Provide the [x, y] coordinate of the cell's center where the given text is located.  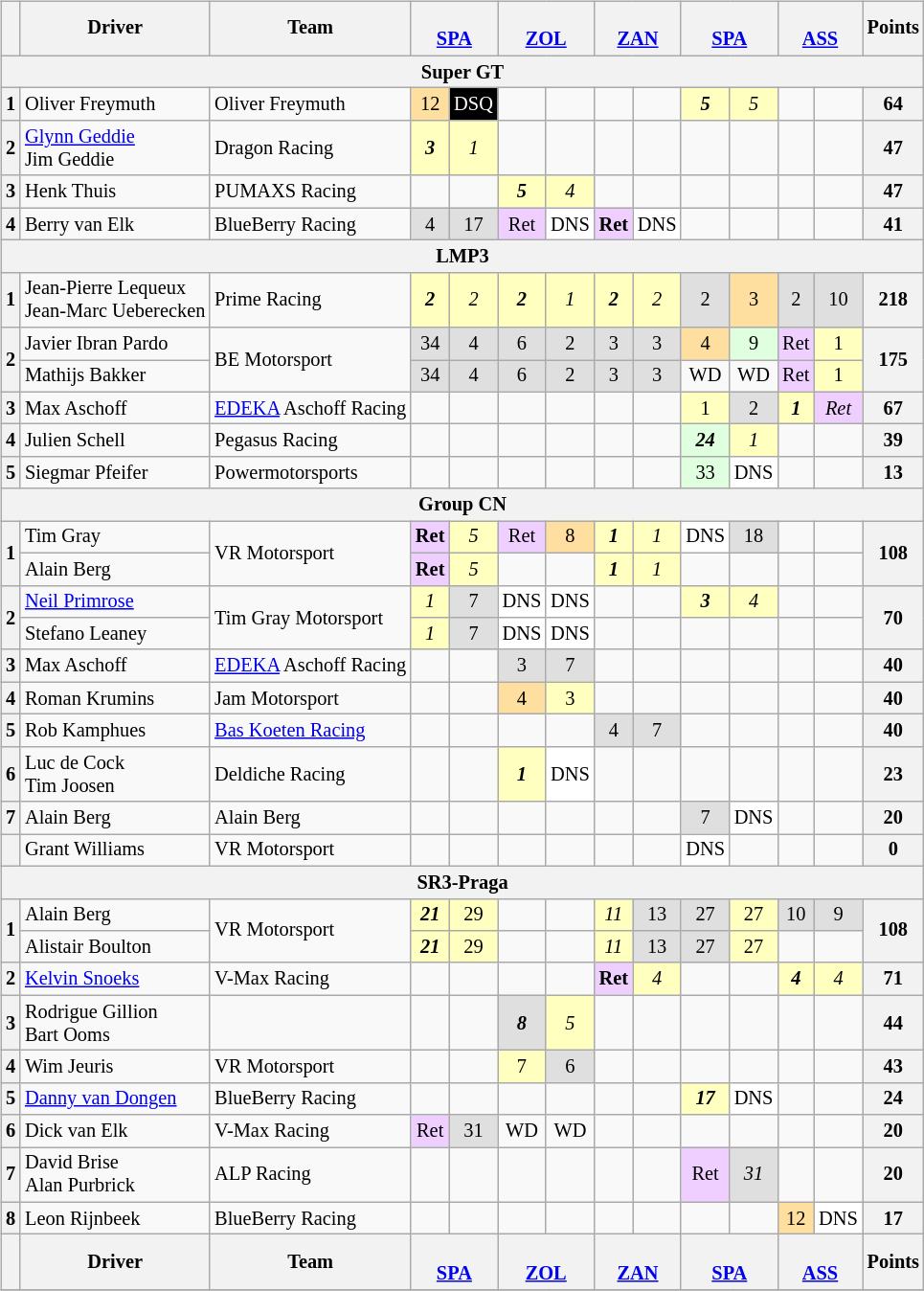
Tim Gray [115, 537]
Rob Kamphues [115, 731]
64 [893, 104]
Prime Racing [310, 300]
Berry van Elk [115, 224]
Henk Thuis [115, 192]
Mathijs Bakker [115, 376]
67 [893, 408]
Dick van Elk [115, 1131]
Stefano Leaney [115, 634]
Deldiche Racing [310, 774]
Julien Schell [115, 441]
Kelvin Snoeks [115, 979]
PUMAXS Racing [310, 192]
43 [893, 1067]
Wim Jeuris [115, 1067]
Alistair Boulton [115, 947]
Jam Motorsport [310, 698]
Pegasus Racing [310, 441]
39 [893, 441]
SR3-Praga [462, 882]
70 [893, 617]
71 [893, 979]
Grant Williams [115, 850]
Super GT [462, 72]
Bas Koeten Racing [310, 731]
DSQ [473, 104]
44 [893, 1023]
Neil Primrose [115, 601]
Powermotorsports [310, 473]
Danny van Dongen [115, 1098]
ALP Racing [310, 1175]
175 [893, 360]
BE Motorsport [310, 360]
LMP3 [462, 257]
41 [893, 224]
David Brise Alan Purbrick [115, 1175]
218 [893, 300]
Glynn Geddie Jim Geddie [115, 148]
23 [893, 774]
Jean-Pierre Lequeux Jean-Marc Ueberecken [115, 300]
Leon Rijnbeek [115, 1218]
Dragon Racing [310, 148]
Siegmar Pfeifer [115, 473]
Javier Ibran Pardo [115, 344]
Rodrigue Gillion Bart Ooms [115, 1023]
Group CN [462, 505]
0 [893, 850]
Roman Krumins [115, 698]
33 [705, 473]
18 [754, 537]
Tim Gray Motorsport [310, 617]
Luc de Cock Tim Joosen [115, 774]
